Locate the cell with the specified text and output its (x, y) center coordinate. 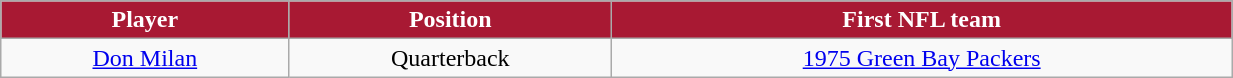
Don Milan (145, 58)
Quarterback (450, 58)
Player (145, 20)
First NFL team (922, 20)
Position (450, 20)
1975 Green Bay Packers (922, 58)
